Extract the (X, Y) coordinate from the center of the cell holding the provided text.  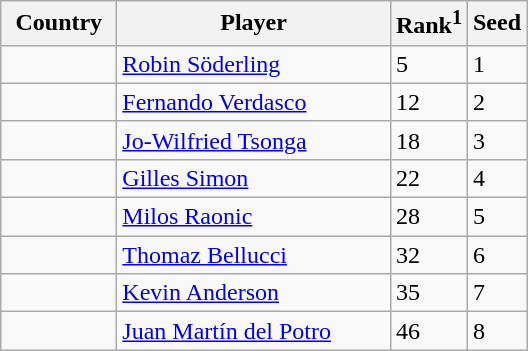
Gilles Simon (254, 178)
28 (428, 217)
18 (428, 140)
Robin Söderling (254, 64)
35 (428, 293)
Rank1 (428, 24)
Kevin Anderson (254, 293)
3 (496, 140)
Country (59, 24)
6 (496, 255)
Jo-Wilfried Tsonga (254, 140)
2 (496, 102)
Player (254, 24)
Milos Raonic (254, 217)
46 (428, 331)
22 (428, 178)
8 (496, 331)
Fernando Verdasco (254, 102)
12 (428, 102)
4 (496, 178)
7 (496, 293)
1 (496, 64)
Seed (496, 24)
Juan Martín del Potro (254, 331)
Thomaz Bellucci (254, 255)
32 (428, 255)
